Determine the [x, y] coordinate at the center of the cell enclosing the given text.  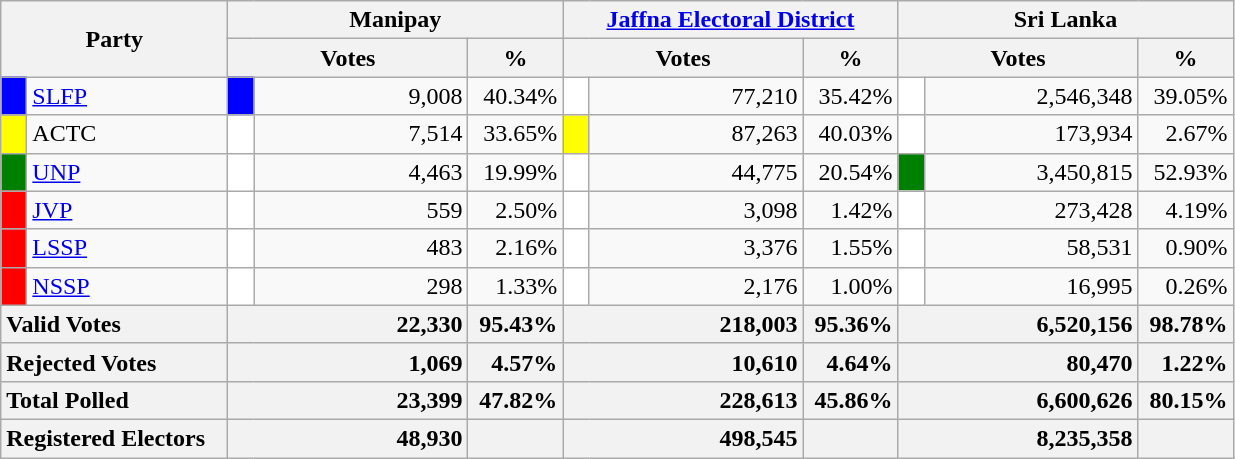
23,399 [348, 400]
SLFP [128, 96]
2.67% [1186, 134]
0.26% [1186, 286]
40.34% [516, 96]
498,545 [683, 438]
Registered Electors [114, 438]
1.33% [516, 286]
33.65% [516, 134]
2,176 [696, 286]
7,514 [361, 134]
45.86% [850, 400]
3,450,815 [1031, 172]
6,520,156 [1018, 324]
77,210 [696, 96]
Sri Lanka [1066, 20]
228,613 [683, 400]
6,600,626 [1018, 400]
80.15% [1186, 400]
2.50% [516, 210]
8,235,358 [1018, 438]
98.78% [1186, 324]
35.42% [850, 96]
39.05% [1186, 96]
1.22% [1186, 362]
Rejected Votes [114, 362]
ACTC [128, 134]
4.57% [516, 362]
1,069 [348, 362]
2.16% [516, 248]
NSSP [128, 286]
44,775 [696, 172]
80,470 [1018, 362]
1.42% [850, 210]
Total Polled [114, 400]
87,263 [696, 134]
48,930 [348, 438]
10,610 [683, 362]
4,463 [361, 172]
298 [361, 286]
22,330 [348, 324]
1.00% [850, 286]
2,546,348 [1031, 96]
58,531 [1031, 248]
4.19% [1186, 210]
559 [361, 210]
95.36% [850, 324]
4.64% [850, 362]
273,428 [1031, 210]
Manipay [396, 20]
20.54% [850, 172]
52.93% [1186, 172]
JVP [128, 210]
Jaffna Electoral District [730, 20]
19.99% [516, 172]
173,934 [1031, 134]
UNP [128, 172]
9,008 [361, 96]
95.43% [516, 324]
3,098 [696, 210]
0.90% [1186, 248]
218,003 [683, 324]
1.55% [850, 248]
47.82% [516, 400]
3,376 [696, 248]
LSSP [128, 248]
Party [114, 39]
40.03% [850, 134]
16,995 [1031, 286]
Valid Votes [114, 324]
483 [361, 248]
